Determine the (x, y) coordinate at the center of the cell enclosing the given text.  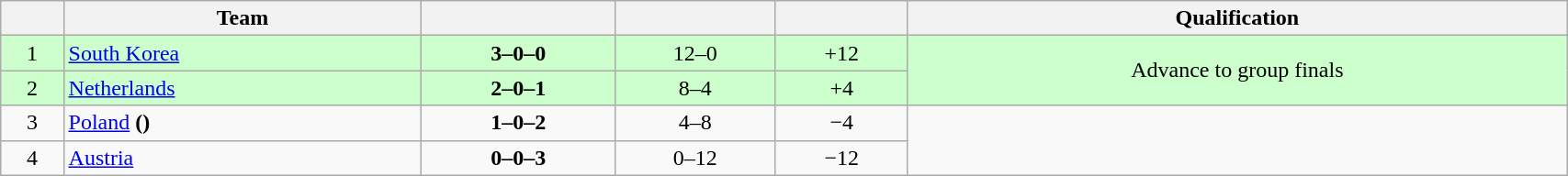
Team (243, 18)
+12 (841, 53)
0–12 (694, 158)
Advance to group finals (1237, 71)
1–0–2 (518, 123)
3 (32, 123)
Qualification (1237, 18)
Austria (243, 158)
−4 (841, 123)
8–4 (694, 88)
12–0 (694, 53)
1 (32, 53)
South Korea (243, 53)
4 (32, 158)
2–0–1 (518, 88)
Poland () (243, 123)
Netherlands (243, 88)
+4 (841, 88)
0–0–3 (518, 158)
2 (32, 88)
3–0–0 (518, 53)
−12 (841, 158)
4–8 (694, 123)
